From the cell containing the given text, extract its center point as [X, Y] coordinate. 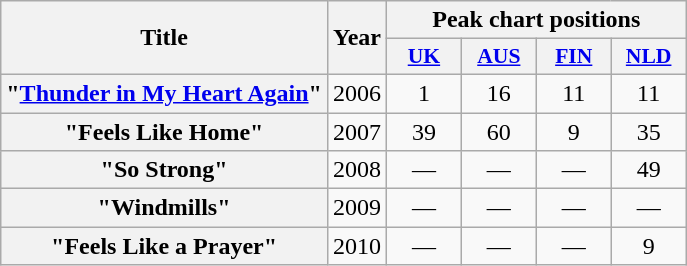
NLD [648, 57]
2008 [356, 170]
2007 [356, 131]
2006 [356, 93]
60 [498, 131]
"Feels Like Home" [164, 131]
UK [424, 57]
16 [498, 93]
35 [648, 131]
2009 [356, 208]
Year [356, 38]
"Windmills" [164, 208]
Title [164, 38]
Peak chart positions [536, 20]
"Thunder in My Heart Again" [164, 93]
2010 [356, 246]
49 [648, 170]
"Feels Like a Prayer" [164, 246]
AUS [498, 57]
FIN [574, 57]
1 [424, 93]
"So Strong" [164, 170]
39 [424, 131]
